Scan for the cell matching the given text and deliver its [X, Y] coordinate at center. 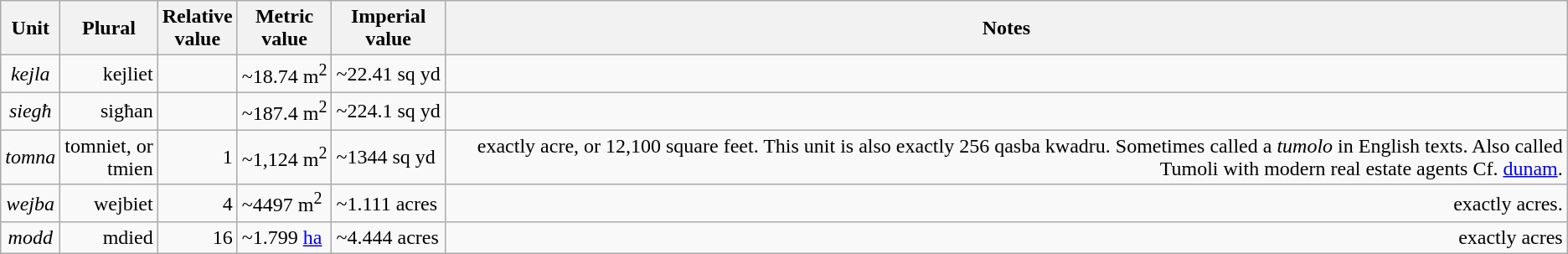
4 [198, 203]
wejbiet [109, 203]
~187.4 m2 [285, 111]
Relativevalue [198, 29]
modd [30, 238]
1 [198, 158]
~1344 sq yd [389, 158]
~4.444 acres [389, 238]
exactly acres. [1006, 203]
~1.111 acres [389, 203]
sigħan [109, 111]
~1,124 m2 [285, 158]
~4497 m2 [285, 203]
Unit [30, 29]
~1.799 ha [285, 238]
tomniet, ortmien [109, 158]
siegħ [30, 111]
16 [198, 238]
Metricvalue [285, 29]
Imperialvalue [389, 29]
Plural [109, 29]
kejla [30, 74]
exactly acres [1006, 238]
mdied [109, 238]
~224.1 sq yd [389, 111]
tomna [30, 158]
~22.41 sq yd [389, 74]
kejliet [109, 74]
~18.74 m2 [285, 74]
Notes [1006, 29]
wejba [30, 203]
